Extract the (X, Y) coordinate from the center of the cell holding the provided text.  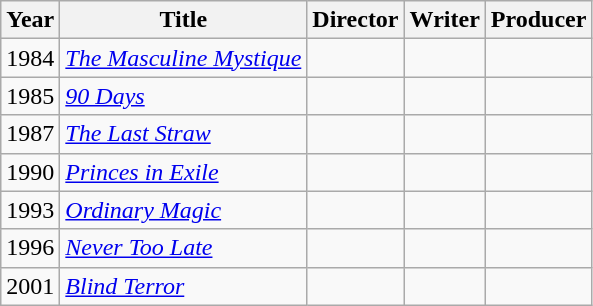
Ordinary Magic (184, 210)
Never Too Late (184, 248)
1993 (30, 210)
Blind Terror (184, 286)
90 Days (184, 96)
The Masculine Mystique (184, 58)
Year (30, 20)
Princes in Exile (184, 172)
2001 (30, 286)
1996 (30, 248)
Title (184, 20)
Director (356, 20)
1984 (30, 58)
1987 (30, 134)
Producer (538, 20)
Writer (444, 20)
1985 (30, 96)
The Last Straw (184, 134)
1990 (30, 172)
